Scan for the cell matching the given text and deliver its [x, y] coordinate at center. 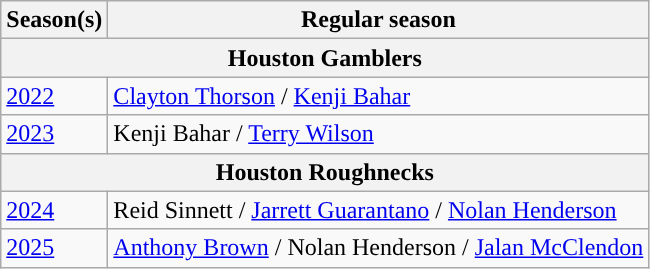
2023 [54, 134]
Kenji Bahar / Terry Wilson [378, 134]
Anthony Brown / Nolan Henderson / Jalan McClendon [378, 248]
Reid Sinnett / Jarrett Guarantano / Nolan Henderson [378, 210]
Season(s) [54, 20]
2022 [54, 96]
2025 [54, 248]
Clayton Thorson / Kenji Bahar [378, 96]
Houston Gamblers [325, 58]
Houston Roughnecks [325, 172]
2024 [54, 210]
Regular season [378, 20]
